Determine the [x, y] coordinate at the center of the cell enclosing the given text.  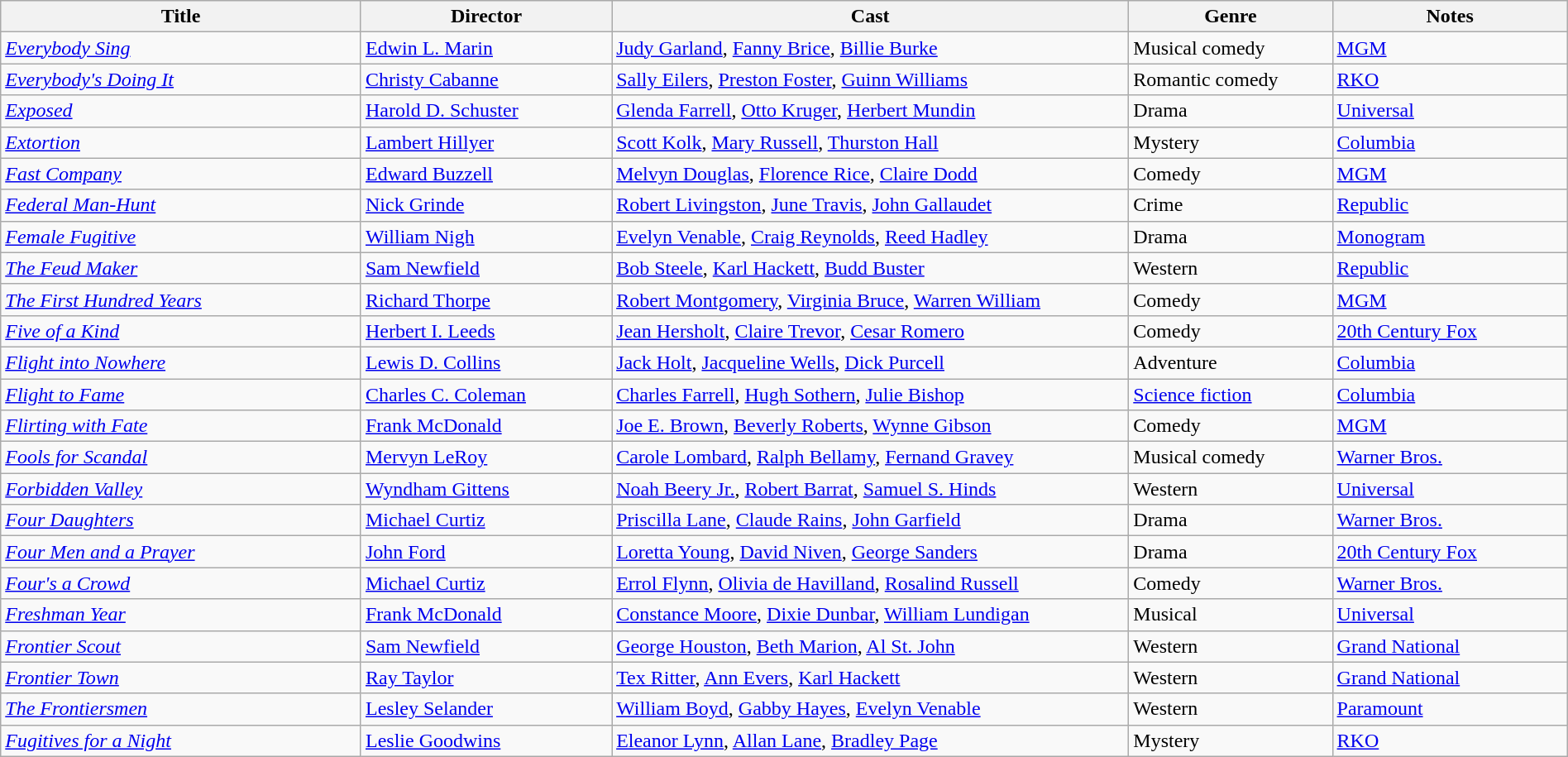
Extortion [181, 142]
Nick Grinde [486, 205]
Priscilla Lane, Claude Rains, John Garfield [870, 520]
Freshman Year [181, 615]
John Ford [486, 552]
Flight into Nowhere [181, 362]
Harold D. Schuster [486, 111]
Evelyn Venable, Craig Reynolds, Reed Hadley [870, 237]
Carole Lombard, Ralph Bellamy, Fernand Gravey [870, 458]
Federal Man-Hunt [181, 205]
Noah Beery Jr., Robert Barrat, Samuel S. Hinds [870, 489]
Flight to Fame [181, 395]
Monogram [1450, 237]
Eleanor Lynn, Allan Lane, Bradley Page [870, 740]
Cast [870, 17]
Crime [1231, 205]
Everybody's Doing It [181, 79]
Richard Thorpe [486, 299]
Jack Holt, Jacqueline Wells, Dick Purcell [870, 362]
Joe E. Brown, Beverly Roberts, Wynne Gibson [870, 426]
Robert Livingston, June Travis, John Gallaudet [870, 205]
Exposed [181, 111]
Everybody Sing [181, 48]
Loretta Young, David Niven, George Sanders [870, 552]
Edwin L. Marin [486, 48]
Constance Moore, Dixie Dunbar, William Lundigan [870, 615]
Scott Kolk, Mary Russell, Thurston Hall [870, 142]
Frontier Town [181, 678]
Flirting with Fate [181, 426]
Romantic comedy [1231, 79]
Charles C. Coleman [486, 395]
Title [181, 17]
Melvyn Douglas, Florence Rice, Claire Dodd [870, 174]
The Frontiersmen [181, 709]
Five of a Kind [181, 331]
Mervyn LeRoy [486, 458]
Leslie Goodwins [486, 740]
George Houston, Beth Marion, Al St. John [870, 646]
Fast Company [181, 174]
Director [486, 17]
Errol Flynn, Olivia de Havilland, Rosalind Russell [870, 583]
William Boyd, Gabby Hayes, Evelyn Venable [870, 709]
Edward Buzzell [486, 174]
Four Men and a Prayer [181, 552]
Notes [1450, 17]
Glenda Farrell, Otto Kruger, Herbert Mundin [870, 111]
Lambert Hillyer [486, 142]
Robert Montgomery, Virginia Bruce, Warren William [870, 299]
Science fiction [1231, 395]
Christy Cabanne [486, 79]
Bob Steele, Karl Hackett, Budd Buster [870, 268]
Fugitives for a Night [181, 740]
Four Daughters [181, 520]
Herbert I. Leeds [486, 331]
Four's a Crowd [181, 583]
Paramount [1450, 709]
Wyndham Gittens [486, 489]
Sally Eilers, Preston Foster, Guinn Williams [870, 79]
Lesley Selander [486, 709]
The Feud Maker [181, 268]
Charles Farrell, Hugh Sothern, Julie Bishop [870, 395]
William Nigh [486, 237]
Adventure [1231, 362]
The First Hundred Years [181, 299]
Frontier Scout [181, 646]
Lewis D. Collins [486, 362]
Ray Taylor [486, 678]
Judy Garland, Fanny Brice, Billie Burke [870, 48]
Jean Hersholt, Claire Trevor, Cesar Romero [870, 331]
Genre [1231, 17]
Musical [1231, 615]
Fools for Scandal [181, 458]
Female Fugitive [181, 237]
Tex Ritter, Ann Evers, Karl Hackett [870, 678]
Forbidden Valley [181, 489]
